Detect which cell encompasses the target text, then output its (X, Y) center coordinate. 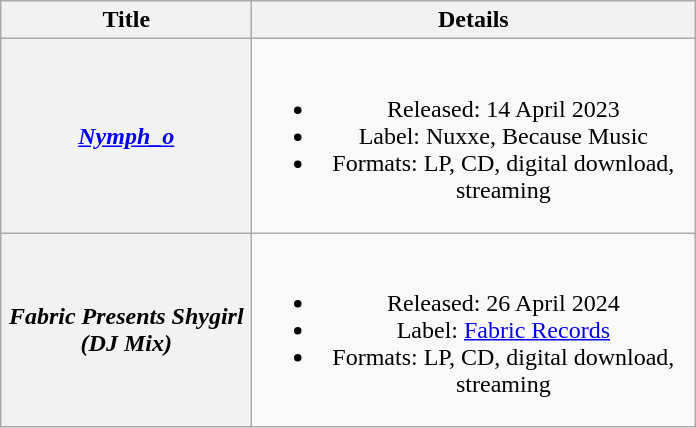
Details (474, 20)
Title (126, 20)
Fabric Presents Shygirl (DJ Mix) (126, 330)
Released: 26 April 2024Label: Fabric RecordsFormats: LP, CD, digital download, streaming (474, 330)
Released: 14 April 2023Label: Nuxxe, Because MusicFormats: LP, CD, digital download, streaming (474, 136)
Nymph_o (126, 136)
